Scan for the cell matching the given text and deliver its [X, Y] coordinate at center. 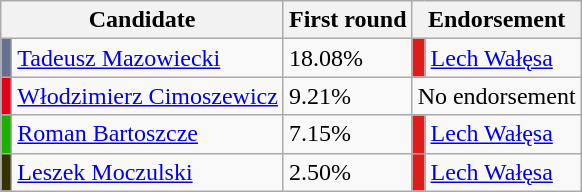
9.21% [348, 96]
First round [348, 20]
2.50% [348, 172]
No endorsement [496, 96]
Włodzimierz Cimoszewicz [148, 96]
Tadeusz Mazowiecki [148, 58]
7.15% [348, 134]
Endorsement [496, 20]
Roman Bartoszcze [148, 134]
Candidate [142, 20]
18.08% [348, 58]
Leszek Moczulski [148, 172]
